Search for the cell housing the specified text and yield its [x, y] center coordinate. 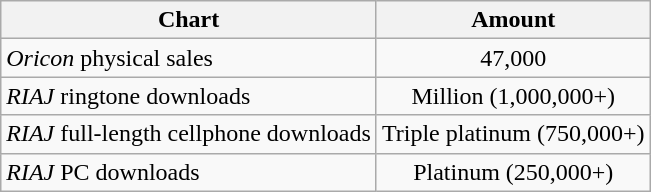
Million (1,000,000+) [513, 96]
RIAJ full-length cellphone downloads [189, 134]
Triple platinum (750,000+) [513, 134]
Oricon physical sales [189, 58]
Amount [513, 20]
47,000 [513, 58]
RIAJ PC downloads [189, 172]
Platinum (250,000+) [513, 172]
Chart [189, 20]
RIAJ ringtone downloads [189, 96]
